Return [x, y] of the center of cell containing provided text 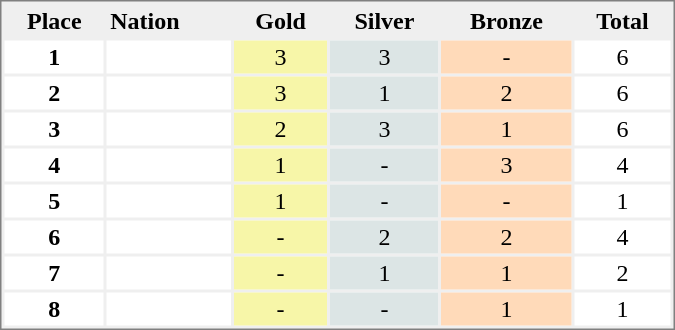
Bronze [507, 20]
Gold [280, 20]
Place [54, 20]
5 [54, 200]
Total [622, 20]
8 [54, 308]
Silver [384, 20]
7 [54, 272]
Nation [169, 20]
